Capture the cell that displays the provided text and extract its [x, y] central coordinate. 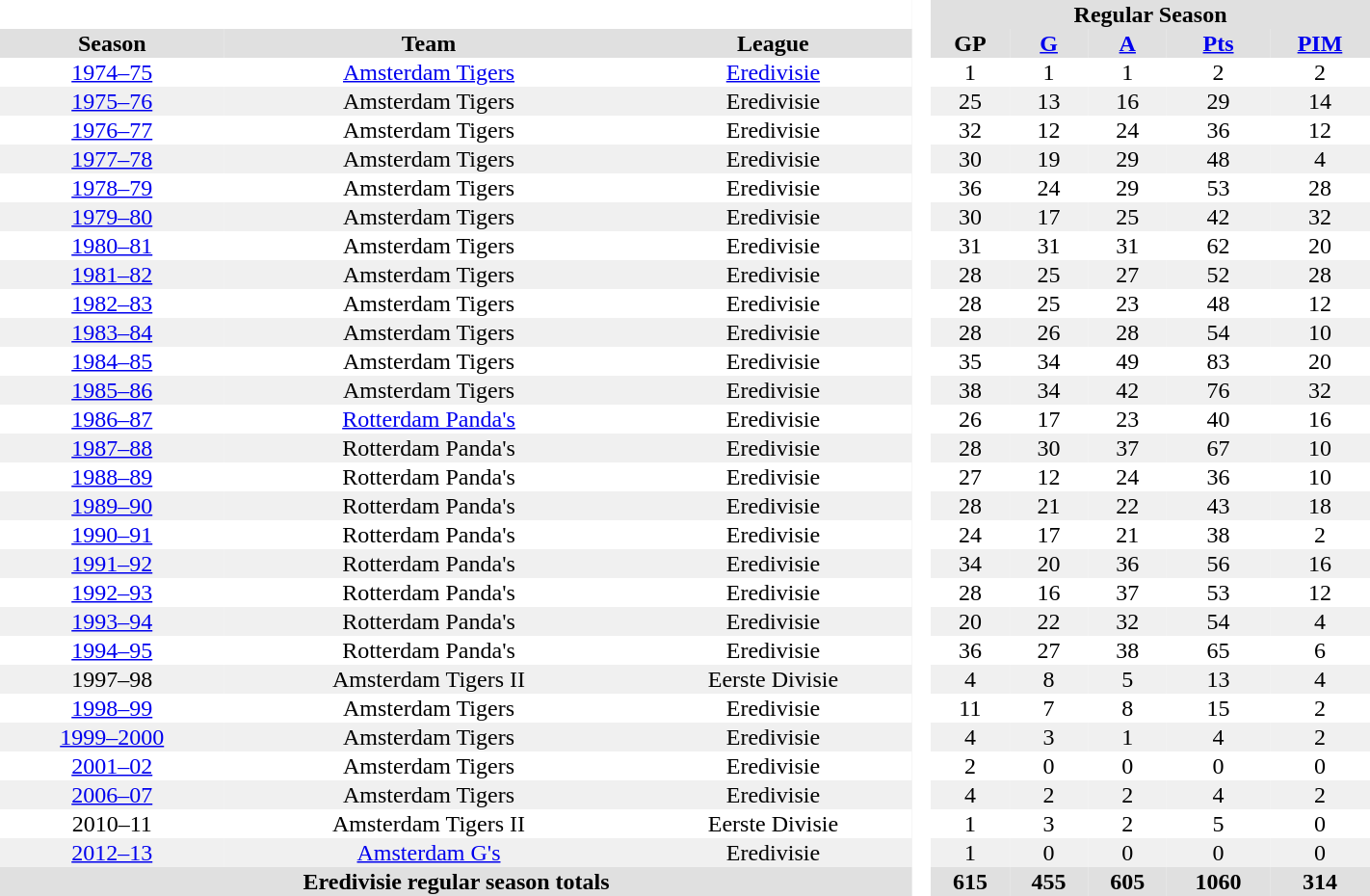
2006–07 [112, 795]
11 [970, 708]
314 [1320, 882]
1978–79 [112, 188]
Pts [1218, 43]
Amsterdam G's [428, 853]
1981–82 [112, 275]
40 [1218, 419]
1980–81 [112, 246]
2010–11 [112, 824]
1985–86 [112, 390]
1994–95 [112, 650]
7 [1049, 708]
35 [970, 361]
G [1049, 43]
1992–93 [112, 593]
1982–83 [112, 303]
Eredivisie regular season totals [457, 882]
1983–84 [112, 332]
76 [1218, 390]
1997–98 [112, 679]
455 [1049, 882]
6 [1320, 650]
2001–02 [112, 766]
1999–2000 [112, 737]
1977–78 [112, 159]
605 [1127, 882]
1991–92 [112, 564]
Regular Season [1150, 14]
1984–85 [112, 361]
43 [1218, 506]
1060 [1218, 882]
83 [1218, 361]
52 [1218, 275]
2012–13 [112, 853]
1986–87 [112, 419]
19 [1049, 159]
Season [112, 43]
PIM [1320, 43]
615 [970, 882]
1993–94 [112, 621]
1990–91 [112, 535]
1988–89 [112, 477]
49 [1127, 361]
GP [970, 43]
1975–76 [112, 101]
League [774, 43]
1987–88 [112, 448]
1976–77 [112, 130]
56 [1218, 564]
65 [1218, 650]
1989–90 [112, 506]
15 [1218, 708]
1998–99 [112, 708]
Team [428, 43]
18 [1320, 506]
1974–75 [112, 72]
67 [1218, 448]
A [1127, 43]
1979–80 [112, 217]
14 [1320, 101]
62 [1218, 246]
